Identify which cell holds the provided text, then report its [X, Y] central coordinate. 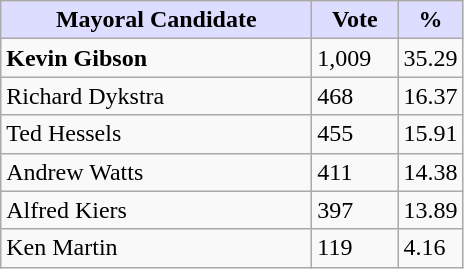
468 [355, 96]
Ken Martin [156, 248]
15.91 [430, 134]
1,009 [355, 58]
Alfred Kiers [156, 210]
Ted Hessels [156, 134]
397 [355, 210]
4.16 [430, 248]
13.89 [430, 210]
Richard Dykstra [156, 96]
% [430, 20]
455 [355, 134]
411 [355, 172]
Andrew Watts [156, 172]
Vote [355, 20]
16.37 [430, 96]
119 [355, 248]
35.29 [430, 58]
Mayoral Candidate [156, 20]
14.38 [430, 172]
Kevin Gibson [156, 58]
